Determine the [X, Y] coordinate at the center of the cell enclosing the given text.  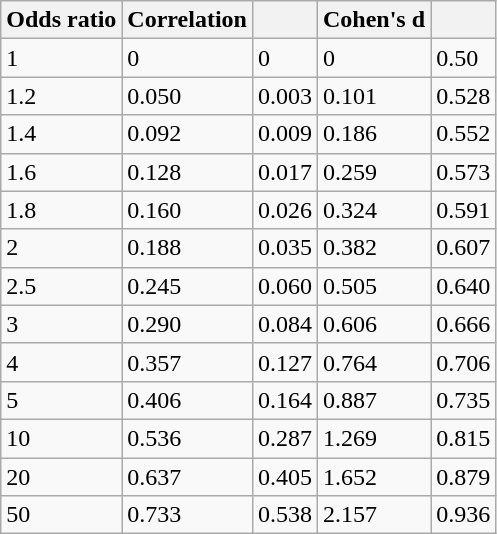
0.50 [464, 58]
0.936 [464, 515]
4 [62, 362]
0.552 [464, 134]
0.092 [188, 134]
0.706 [464, 362]
2 [62, 248]
5 [62, 400]
0.887 [374, 400]
0.640 [464, 286]
1.8 [62, 210]
2.157 [374, 515]
0.127 [284, 362]
0.050 [188, 96]
0.879 [464, 477]
0.528 [464, 96]
20 [62, 477]
0.815 [464, 438]
0.536 [188, 438]
0.035 [284, 248]
0.003 [284, 96]
10 [62, 438]
0.637 [188, 477]
0.017 [284, 172]
0.764 [374, 362]
0.382 [374, 248]
0.186 [374, 134]
3 [62, 324]
0.607 [464, 248]
0.505 [374, 286]
Correlation [188, 20]
0.591 [464, 210]
0.405 [284, 477]
0.060 [284, 286]
Cohen's d [374, 20]
Odds ratio [62, 20]
0.101 [374, 96]
1.6 [62, 172]
0.245 [188, 286]
0.573 [464, 172]
0.538 [284, 515]
1.4 [62, 134]
0.357 [188, 362]
1.2 [62, 96]
1.652 [374, 477]
0.259 [374, 172]
0.188 [188, 248]
0.026 [284, 210]
0.009 [284, 134]
0.733 [188, 515]
0.324 [374, 210]
0.160 [188, 210]
0.084 [284, 324]
50 [62, 515]
0.406 [188, 400]
0.290 [188, 324]
1 [62, 58]
0.128 [188, 172]
2.5 [62, 286]
0.164 [284, 400]
0.735 [464, 400]
0.666 [464, 324]
0.606 [374, 324]
0.287 [284, 438]
1.269 [374, 438]
